Output the [x, y] coordinate of the center of the cell containing the given text.  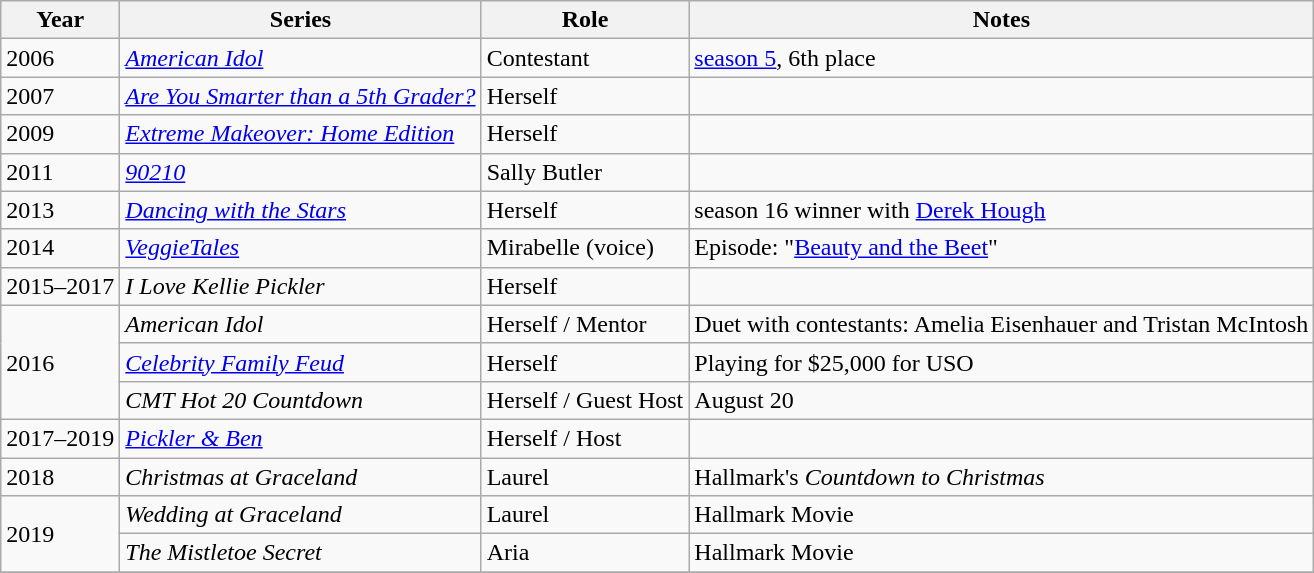
season 16 winner with Derek Hough [1002, 210]
2006 [60, 58]
Aria [585, 553]
Extreme Makeover: Home Edition [300, 134]
CMT Hot 20 Countdown [300, 400]
Sally Butler [585, 172]
Christmas at Graceland [300, 477]
Mirabelle (voice) [585, 248]
2019 [60, 534]
Celebrity Family Feud [300, 362]
Episode: "Beauty and the Beet" [1002, 248]
The Mistletoe Secret [300, 553]
2014 [60, 248]
Pickler & Ben [300, 438]
season 5, 6th place [1002, 58]
2011 [60, 172]
90210 [300, 172]
Wedding at Graceland [300, 515]
August 20 [1002, 400]
Dancing with the Stars [300, 210]
2007 [60, 96]
Series [300, 20]
2018 [60, 477]
I Love Kellie Pickler [300, 286]
2013 [60, 210]
Herself / Mentor [585, 324]
2016 [60, 362]
Hallmark's Countdown to Christmas [1002, 477]
Contestant [585, 58]
2017–2019 [60, 438]
Herself / Host [585, 438]
Are You Smarter than a 5th Grader? [300, 96]
2015–2017 [60, 286]
2009 [60, 134]
Role [585, 20]
Herself / Guest Host [585, 400]
Playing for $25,000 for USO [1002, 362]
Year [60, 20]
Notes [1002, 20]
VeggieTales [300, 248]
Duet with contestants: Amelia Eisenhauer and Tristan McIntosh [1002, 324]
